Find where the given text appears and provide that cell's center as (X, Y) coordinate. 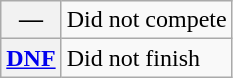
Did not finish (146, 58)
— (31, 20)
Did not compete (146, 20)
DNF (31, 58)
